Determine the [X, Y] coordinate at the center of the cell enclosing the given text.  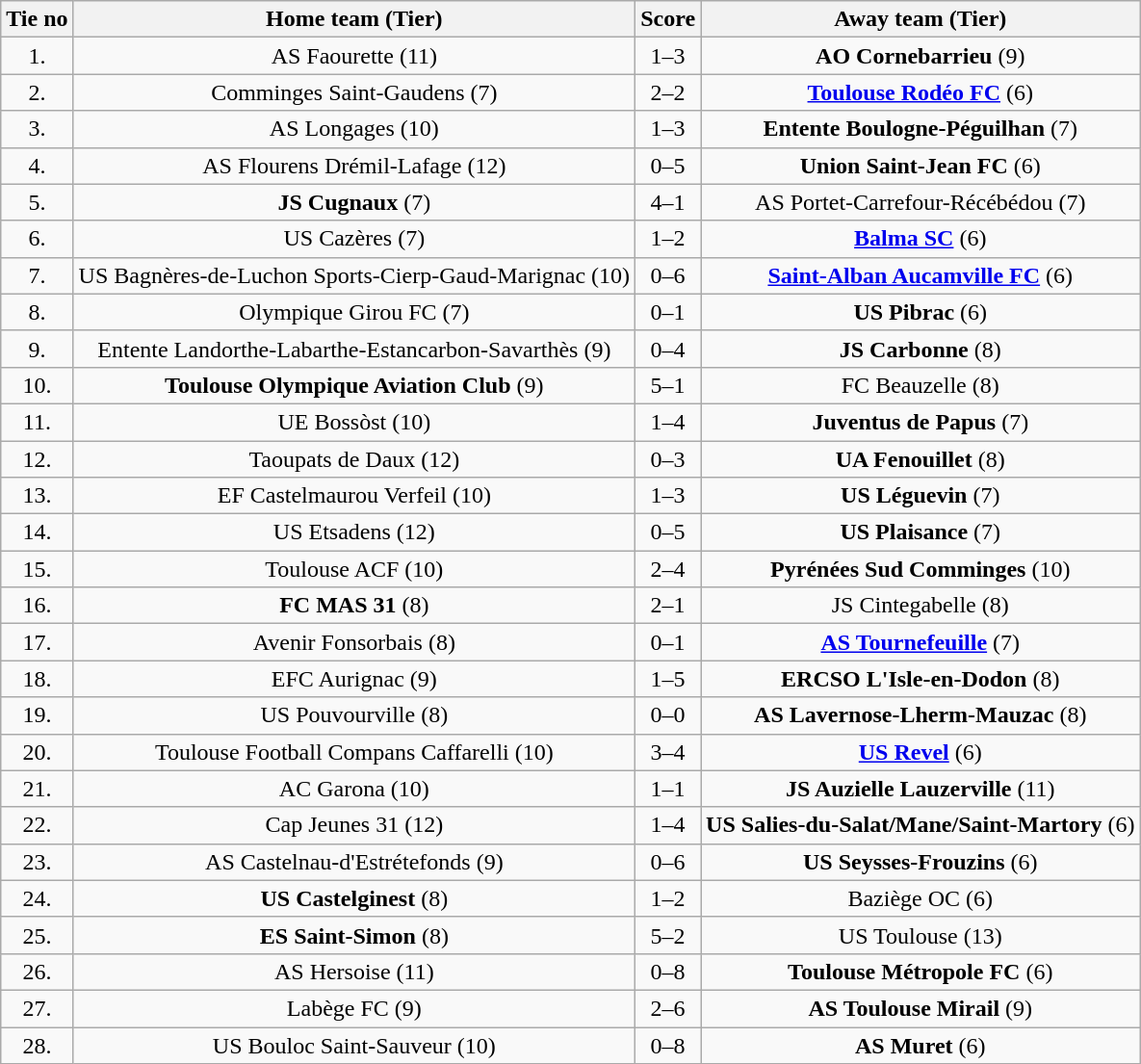
US Toulouse (13) [921, 935]
US Bagnères-de-Luchon Sports-Cierp-Gaud-Marignac (10) [354, 275]
0–0 [668, 715]
Toulouse ACF (10) [354, 569]
Cap Jeunes 31 (12) [354, 825]
18. [37, 679]
0–4 [668, 349]
2. [37, 92]
16. [37, 606]
EF Castelmaurou Verfeil (10) [354, 496]
AS Faourette (11) [354, 56]
AS Muret (6) [921, 1045]
4. [37, 166]
AS Lavernose-Lherm-Mauzac (8) [921, 715]
AS Flourens Drémil-Lafage (12) [354, 166]
1. [37, 56]
3. [37, 129]
Saint-Alban Aucamville FC (6) [921, 275]
Toulouse Olympique Aviation Club (9) [354, 385]
13. [37, 496]
2–6 [668, 1008]
Labège FC (9) [354, 1008]
Avenir Fonsorbais (8) [354, 642]
US Cazères (7) [354, 239]
25. [37, 935]
AO Cornebarrieu (9) [921, 56]
5–2 [668, 935]
Toulouse Métropole FC (6) [921, 972]
Union Saint-Jean FC (6) [921, 166]
28. [37, 1045]
7. [37, 275]
US Bouloc Saint-Sauveur (10) [354, 1045]
Toulouse Rodéo FC (6) [921, 92]
AS Hersoise (11) [354, 972]
Juventus de Papus (7) [921, 422]
Olympique Girou FC (7) [354, 312]
10. [37, 385]
2–4 [668, 569]
27. [37, 1008]
17. [37, 642]
Score [668, 19]
9. [37, 349]
JS Carbonne (8) [921, 349]
Tie no [37, 19]
AC Garona (10) [354, 789]
US Salies-du-Salat/Mane/Saint-Martory (6) [921, 825]
AS Castelnau-d'Estrétefonds (9) [354, 862]
20. [37, 752]
Home team (Tier) [354, 19]
4–1 [668, 202]
UE Bossòst (10) [354, 422]
EFC Aurignac (9) [354, 679]
6. [37, 239]
12. [37, 459]
US Léguevin (7) [921, 496]
Comminges Saint-Gaudens (7) [354, 92]
US Seysses-Frouzins (6) [921, 862]
US Castelginest (8) [354, 898]
Taoupats de Daux (12) [354, 459]
AS Portet-Carrefour-Récébédou (7) [921, 202]
ES Saint-Simon (8) [354, 935]
0–3 [668, 459]
15. [37, 569]
23. [37, 862]
14. [37, 532]
US Plaisance (7) [921, 532]
Away team (Tier) [921, 19]
Balma SC (6) [921, 239]
Entente Boulogne-Péguilhan (7) [921, 129]
21. [37, 789]
US Pouvourville (8) [354, 715]
Baziège OC (6) [921, 898]
11. [37, 422]
8. [37, 312]
5. [37, 202]
UA Fenouillet (8) [921, 459]
Pyrénées Sud Comminges (10) [921, 569]
JS Cintegabelle (8) [921, 606]
US Pibrac (6) [921, 312]
AS Longages (10) [354, 129]
Toulouse Football Compans Caffarelli (10) [354, 752]
JS Cugnaux (7) [354, 202]
US Revel (6) [921, 752]
1–1 [668, 789]
3–4 [668, 752]
Entente Landorthe-Labarthe-Estancarbon-Savarthès (9) [354, 349]
26. [37, 972]
JS Auzielle Lauzerville (11) [921, 789]
24. [37, 898]
22. [37, 825]
2–2 [668, 92]
AS Toulouse Mirail (9) [921, 1008]
FC Beauzelle (8) [921, 385]
US Etsadens (12) [354, 532]
1–5 [668, 679]
19. [37, 715]
AS Tournefeuille (7) [921, 642]
2–1 [668, 606]
FC MAS 31 (8) [354, 606]
ERCSO L'Isle-en-Dodon (8) [921, 679]
5–1 [668, 385]
